Extract the (X, Y) coordinate from the center of the cell holding the provided text.  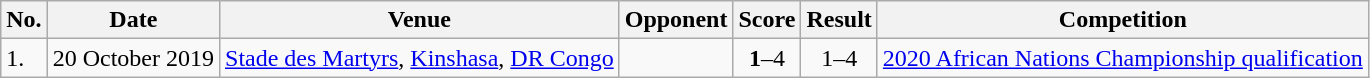
Competition (1122, 20)
Stade des Martyrs, Kinshasa, DR Congo (420, 58)
Score (767, 20)
Result (839, 20)
2020 African Nations Championship qualification (1122, 58)
1. (24, 58)
Opponent (676, 20)
No. (24, 20)
Venue (420, 20)
20 October 2019 (133, 58)
Date (133, 20)
